Extract the [x, y] coordinate from the center of the cell holding the provided text.  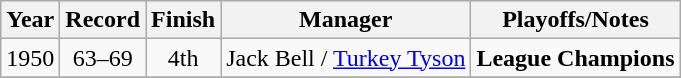
Manager [346, 20]
Year [30, 20]
Jack Bell / Turkey Tyson [346, 58]
4th [184, 58]
1950 [30, 58]
Finish [184, 20]
League Champions [576, 58]
63–69 [103, 58]
Record [103, 20]
Playoffs/Notes [576, 20]
